Return the (x, y) coordinate for the center point of the cell that contains the specified text.  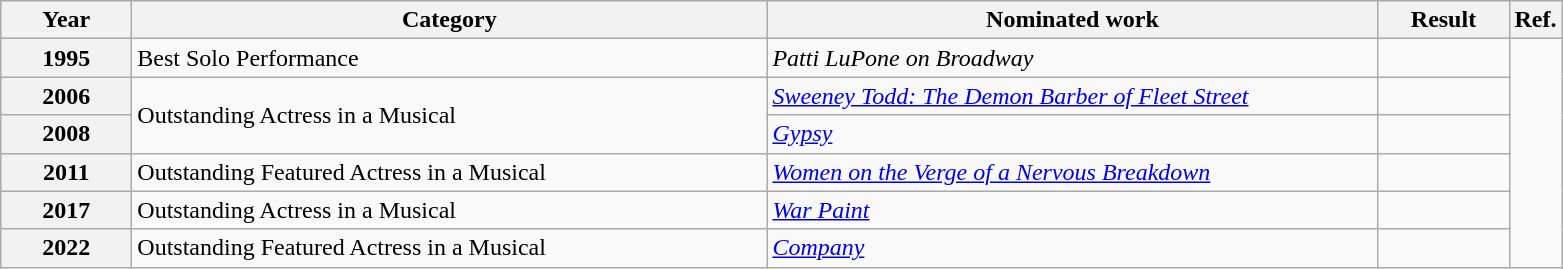
Year (66, 20)
2011 (66, 172)
2022 (66, 248)
Company (1072, 248)
Women on the Verge of a Nervous Breakdown (1072, 172)
Nominated work (1072, 20)
Result (1444, 20)
Patti LuPone on Broadway (1072, 58)
War Paint (1072, 210)
2017 (66, 210)
2006 (66, 96)
Sweeney Todd: The Demon Barber of Fleet Street (1072, 96)
Category (450, 20)
2008 (66, 134)
Gypsy (1072, 134)
Ref. (1536, 20)
Best Solo Performance (450, 58)
1995 (66, 58)
